For the text-containing cell, return its midpoint in (x, y) coordinate format. 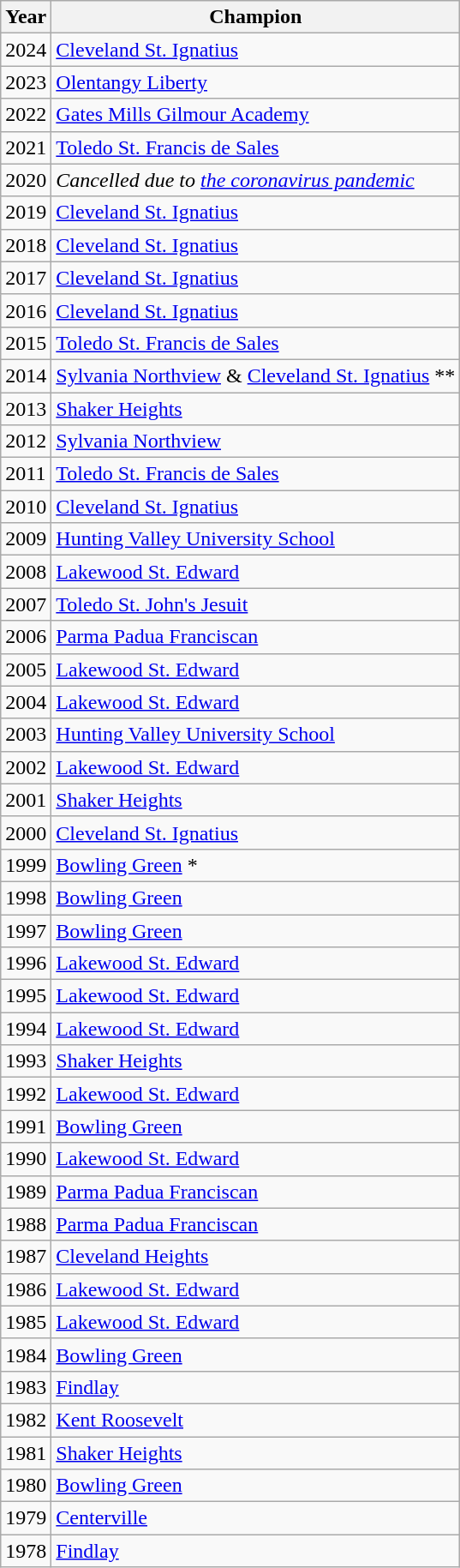
2008 (26, 572)
1996 (26, 964)
Gates Mills Gilmour Academy (255, 115)
2017 (26, 278)
2018 (26, 245)
2015 (26, 343)
1979 (26, 1518)
Cancelled due to the coronavirus pandemic (255, 180)
1998 (26, 898)
2006 (26, 637)
2024 (26, 50)
1990 (26, 1159)
2013 (26, 409)
Year (26, 17)
2012 (26, 442)
1988 (26, 1224)
1993 (26, 1061)
Sylvania Northview (255, 442)
1982 (26, 1420)
2005 (26, 670)
1997 (26, 930)
Champion (255, 17)
1983 (26, 1387)
Bowling Green * (255, 865)
2010 (26, 507)
1978 (26, 1551)
1984 (26, 1355)
2011 (26, 474)
2021 (26, 147)
1989 (26, 1192)
2002 (26, 767)
1985 (26, 1322)
2020 (26, 180)
2019 (26, 213)
2014 (26, 375)
1995 (26, 996)
1986 (26, 1289)
Toledo St. John's Jesuit (255, 604)
Cleveland Heights (255, 1257)
1980 (26, 1486)
2004 (26, 702)
1987 (26, 1257)
2009 (26, 539)
2003 (26, 735)
1992 (26, 1094)
Centerville (255, 1518)
2001 (26, 800)
1999 (26, 865)
1994 (26, 1029)
2023 (26, 82)
Sylvania Northview & Cleveland St. Ignatius ** (255, 375)
1991 (26, 1126)
Kent Roosevelt (255, 1420)
Olentangy Liberty (255, 82)
2007 (26, 604)
1981 (26, 1453)
2022 (26, 115)
2016 (26, 310)
2000 (26, 832)
